Extract the (x, y) coordinate from the center of the cell holding the provided text.  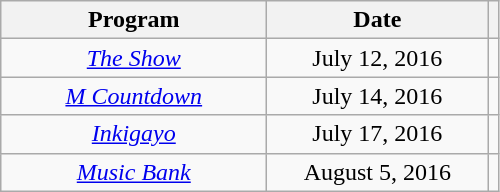
Music Bank (134, 172)
July 12, 2016 (378, 58)
July 17, 2016 (378, 134)
Date (378, 20)
The Show (134, 58)
Inkigayo (134, 134)
July 14, 2016 (378, 96)
M Countdown (134, 96)
Program (134, 20)
August 5, 2016 (378, 172)
